Find where the given text appears and provide that cell's center as (x, y) coordinate. 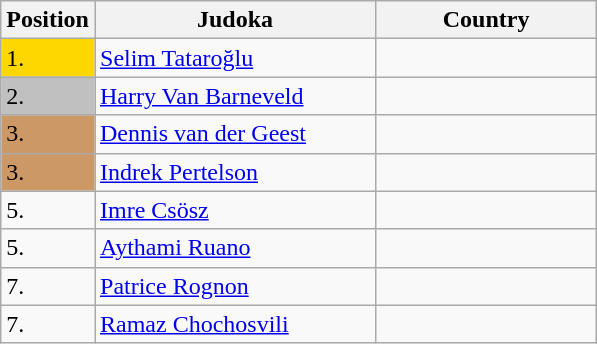
Selim Tataroğlu (234, 58)
Dennis van der Geest (234, 134)
Indrek Pertelson (234, 172)
1. (48, 58)
Ramaz Chochosvili (234, 324)
Position (48, 20)
Aythami Ruano (234, 248)
Patrice Rognon (234, 286)
2. (48, 96)
Judoka (234, 20)
Country (486, 20)
Imre Csösz (234, 210)
Harry Van Barneveld (234, 96)
